Output the (x, y) coordinate of the center of the cell containing the given text.  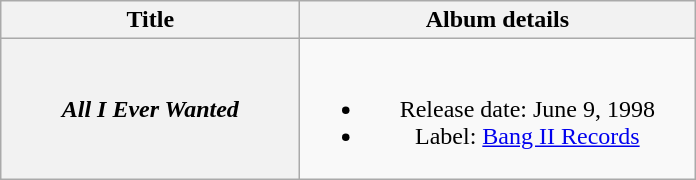
All I Ever Wanted (150, 109)
Album details (498, 20)
Title (150, 20)
Release date: June 9, 1998Label: Bang II Records (498, 109)
